Scan for the cell matching the given text and deliver its (x, y) coordinate at center. 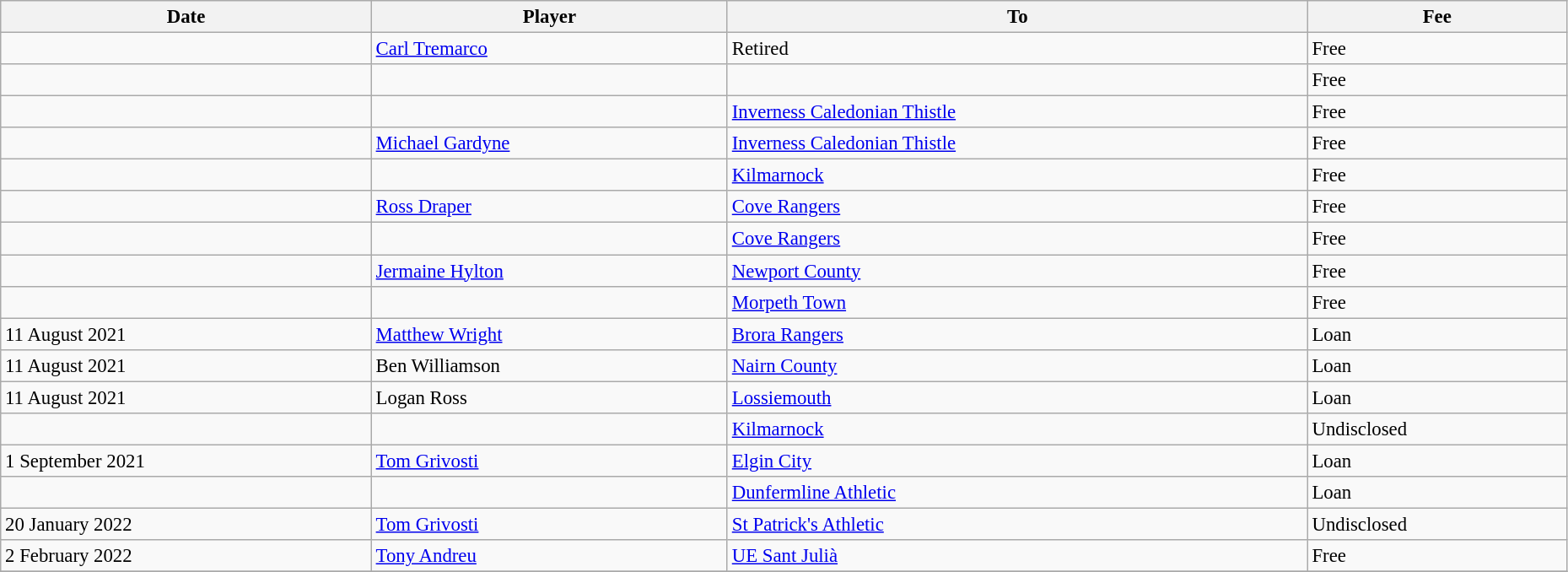
2 February 2022 (186, 556)
Player (549, 17)
Matthew Wright (549, 334)
Carl Tremarco (549, 49)
Fee (1437, 17)
Nairn County (1017, 365)
Logan Ross (549, 397)
To (1017, 17)
1 September 2021 (186, 461)
Elgin City (1017, 461)
Ben Williamson (549, 365)
Morpeth Town (1017, 302)
Ross Draper (549, 207)
Brora Rangers (1017, 334)
Retired (1017, 49)
20 January 2022 (186, 524)
UE Sant Julià (1017, 556)
Dunfermline Athletic (1017, 493)
Michael Gardyne (549, 143)
Tony Andreu (549, 556)
St Patrick's Athletic (1017, 524)
Jermaine Hylton (549, 271)
Date (186, 17)
Newport County (1017, 271)
Lossiemouth (1017, 397)
